Pinpoint the cell where the given text exists, returning its (x, y) midpoint coordinate. 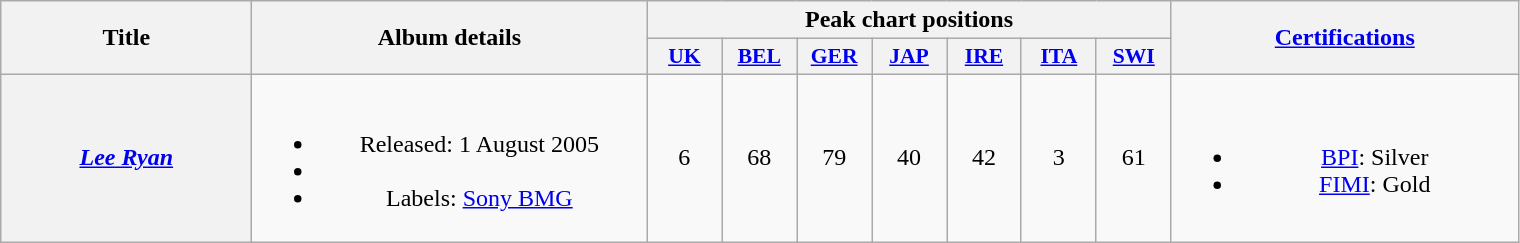
Album details (450, 38)
Title (126, 38)
79 (834, 158)
68 (760, 158)
61 (1134, 158)
6 (684, 158)
GER (834, 57)
ITA (1058, 57)
42 (984, 158)
IRE (984, 57)
40 (910, 158)
BEL (760, 57)
UK (684, 57)
Released: 1 August 2005Labels: Sony BMG (450, 158)
Certifications (1344, 38)
3 (1058, 158)
SWI (1134, 57)
JAP (910, 57)
Lee Ryan (126, 158)
Peak chart positions (909, 20)
BPI: SilverFIMI: Gold (1344, 158)
